Find where the given text appears and provide that cell's center as [X, Y] coordinate. 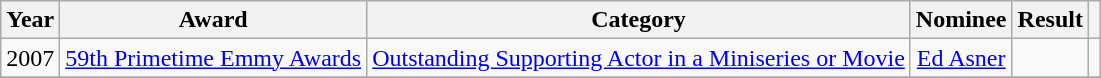
Outstanding Supporting Actor in a Miniseries or Movie [639, 58]
Nominee [961, 20]
Category [639, 20]
Year [30, 20]
59th Primetime Emmy Awards [214, 58]
Award [214, 20]
Ed Asner [961, 58]
Result [1050, 20]
2007 [30, 58]
